Find where the given text appears and provide that cell's center as (x, y) coordinate. 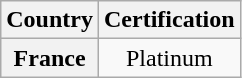
France (50, 58)
Platinum (169, 58)
Country (50, 20)
Certification (169, 20)
